From the cell containing the given text, extract its center point as (X, Y) coordinate. 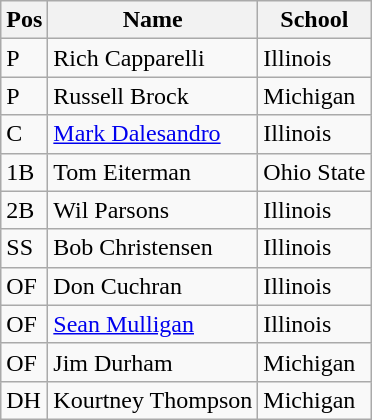
Pos (24, 20)
Name (153, 20)
Jim Durham (153, 362)
SS (24, 248)
Russell Brock (153, 96)
School (314, 20)
Rich Capparelli (153, 58)
Wil Parsons (153, 210)
Sean Mulligan (153, 324)
2B (24, 210)
Kourtney Thompson (153, 400)
Don Cuchran (153, 286)
Mark Dalesandro (153, 134)
1B (24, 172)
C (24, 134)
DH (24, 400)
Tom Eiterman (153, 172)
Bob Christensen (153, 248)
Ohio State (314, 172)
